Output the [x, y] coordinate of the center of the cell containing the given text.  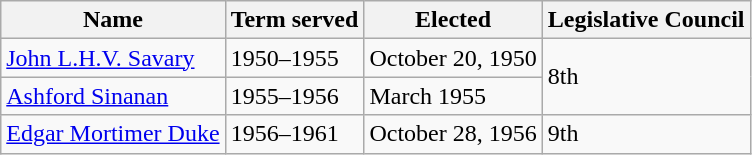
Elected [453, 20]
1956–1961 [294, 134]
Legislative Council [646, 20]
October 20, 1950 [453, 58]
Edgar Mortimer Duke [113, 134]
Term served [294, 20]
1950–1955 [294, 58]
John L.H.V. Savary [113, 58]
Ashford Sinanan [113, 96]
8th [646, 77]
9th [646, 134]
October 28, 1956 [453, 134]
March 1955 [453, 96]
1955–1956 [294, 96]
Name [113, 20]
